Return the (X, Y) coordinate for the center point of the cell that contains the specified text.  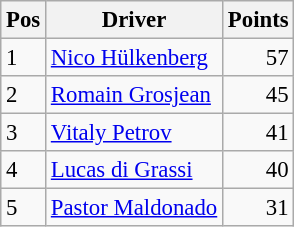
Nico Hülkenberg (134, 58)
40 (258, 170)
Driver (134, 20)
2 (24, 95)
Pastor Maldonado (134, 208)
31 (258, 208)
Romain Grosjean (134, 95)
45 (258, 95)
3 (24, 133)
Vitaly Petrov (134, 133)
Points (258, 20)
57 (258, 58)
Pos (24, 20)
Lucas di Grassi (134, 170)
5 (24, 208)
1 (24, 58)
4 (24, 170)
41 (258, 133)
